Identify which cell holds the provided text, then report its (X, Y) central coordinate. 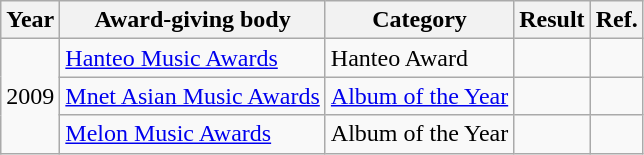
Melon Music Awards (193, 134)
Hanteo Award (419, 58)
Hanteo Music Awards (193, 58)
Year (30, 20)
2009 (30, 96)
Category (419, 20)
Award-giving body (193, 20)
Result (552, 20)
Ref. (616, 20)
Mnet Asian Music Awards (193, 96)
